Find where the given text appears and provide that cell's center as [X, Y] coordinate. 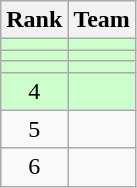
6 [34, 167]
Team [102, 20]
Rank [34, 20]
5 [34, 129]
4 [34, 91]
